Locate the cell with the specified text and output its (x, y) center coordinate. 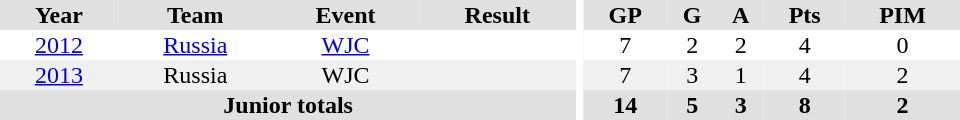
Team (196, 15)
0 (902, 45)
1 (740, 75)
PIM (902, 15)
Year (59, 15)
Event (346, 15)
2012 (59, 45)
2013 (59, 75)
14 (625, 105)
5 (692, 105)
GP (625, 15)
A (740, 15)
Junior totals (288, 105)
G (692, 15)
8 (804, 105)
Pts (804, 15)
Result (497, 15)
